Return [x, y] of the center of cell containing provided text 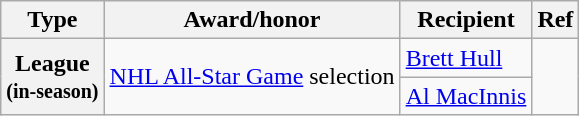
Al MacInnis [466, 96]
League(in-season) [52, 77]
Brett Hull [466, 58]
Recipient [466, 20]
Award/honor [252, 20]
NHL All-Star Game selection [252, 77]
Type [52, 20]
Ref [556, 20]
